Return the [x, y] coordinate for the center point of the cell that contains the specified text.  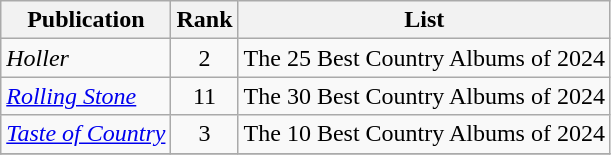
The 25 Best Country Albums of 2024 [424, 58]
Taste of Country [86, 134]
The 30 Best Country Albums of 2024 [424, 96]
The 10 Best Country Albums of 2024 [424, 134]
2 [204, 58]
11 [204, 96]
List [424, 20]
3 [204, 134]
Rolling Stone [86, 96]
Holler [86, 58]
Publication [86, 20]
Rank [204, 20]
